Provide the (x, y) coordinate of the cell's center where the given text is located.  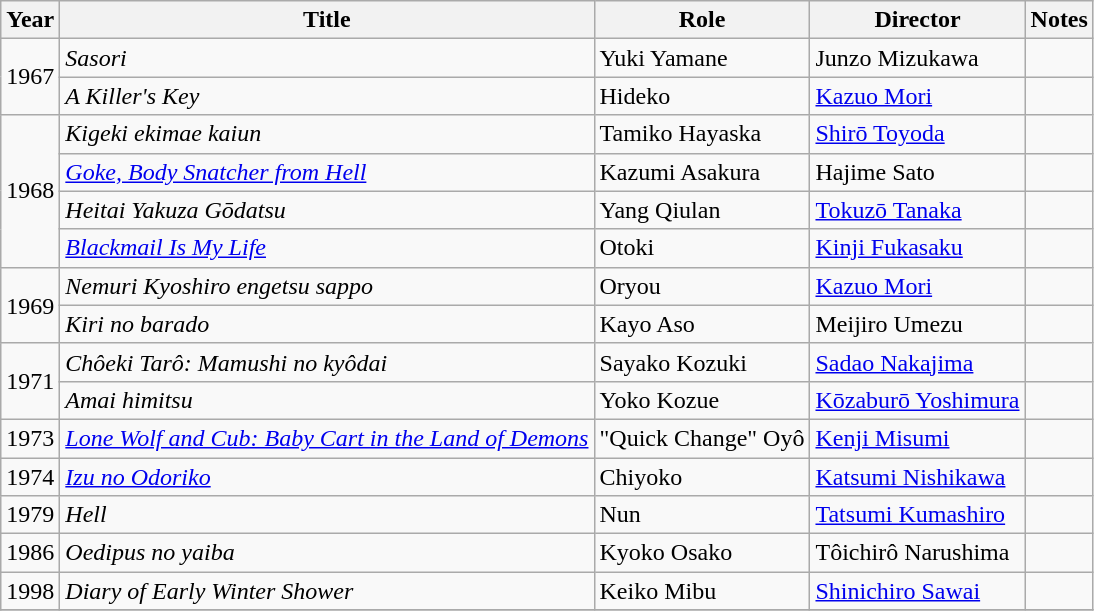
Tokuzō Tanaka (918, 210)
Heitai Yakuza Gōdatsu (327, 210)
Kenji Misumi (918, 438)
Hell (327, 515)
Izu no Odoriko (327, 477)
Year (30, 20)
Shirō Toyoda (918, 134)
Goke, Body Snatcher from Hell (327, 172)
Chiyoko (702, 477)
1967 (30, 77)
Nemuri Kyoshiro engetsu sappo (327, 286)
Hajime Sato (918, 172)
1979 (30, 515)
1998 (30, 591)
Title (327, 20)
1968 (30, 191)
Kazumi Asakura (702, 172)
Director (918, 20)
Diary of Early Winter Shower (327, 591)
Chôeki Tarô: Mamushi no kyôdai (327, 362)
A Killer's Key (327, 96)
Lone Wolf and Cub: Baby Cart in the Land of Demons (327, 438)
Kayo Aso (702, 324)
Hideko (702, 96)
1969 (30, 305)
Tatsumi Kumashiro (918, 515)
1973 (30, 438)
Keiko Mibu (702, 591)
Sayako Kozuki (702, 362)
Kigeki ekimae kaiun (327, 134)
Katsumi Nishikawa (918, 477)
Nun (702, 515)
Kyoko Osako (702, 553)
Kōzaburō Yoshimura (918, 400)
Sadao Nakajima (918, 362)
Yuki Yamane (702, 58)
Junzo Mizukawa (918, 58)
Role (702, 20)
Shinichiro Sawai (918, 591)
Oedipus no yaiba (327, 553)
Meijiro Umezu (918, 324)
1974 (30, 477)
Sasori (327, 58)
Yang Qiulan (702, 210)
Oryou (702, 286)
"Quick Change" Oyô (702, 438)
Tamiko Hayaska (702, 134)
Otoki (702, 248)
1971 (30, 381)
Yoko Kozue (702, 400)
Amai himitsu (327, 400)
Notes (1059, 20)
1986 (30, 553)
Tôichirô Narushima (918, 553)
Kinji Fukasaku (918, 248)
Blackmail Is My Life (327, 248)
Kiri no barado (327, 324)
